Capture the cell that displays the provided text and extract its [X, Y] central coordinate. 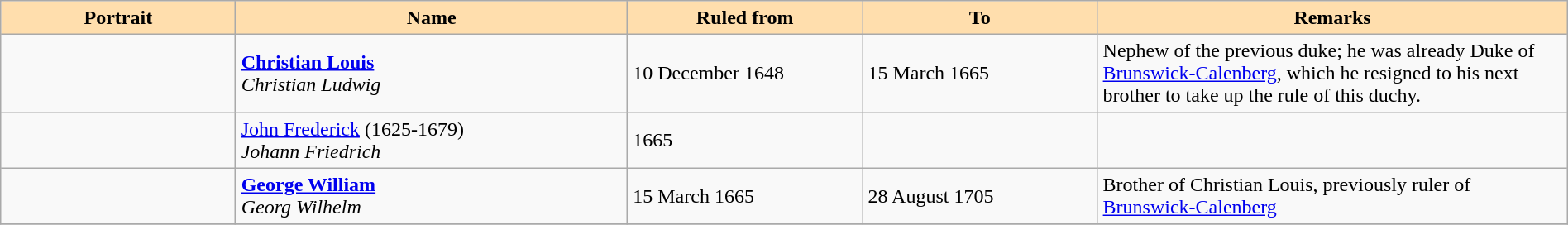
Portrait [118, 17]
1665 [745, 141]
28 August 1705 [980, 196]
Brother of Christian Louis, previously ruler of Brunswick-Calenberg [1332, 196]
George WilliamGeorg Wilhelm [432, 196]
Remarks [1332, 17]
Christian LouisChristian Ludwig [432, 73]
Name [432, 17]
John Frederick (1625-1679)Johann Friedrich [432, 141]
10 December 1648 [745, 73]
Ruled from [745, 17]
Nephew of the previous duke; he was already Duke of Brunswick-Calenberg, which he resigned to his next brother to take up the rule of this duchy. [1332, 73]
To [980, 17]
